Output the (x, y) coordinate of the center of the cell containing the given text.  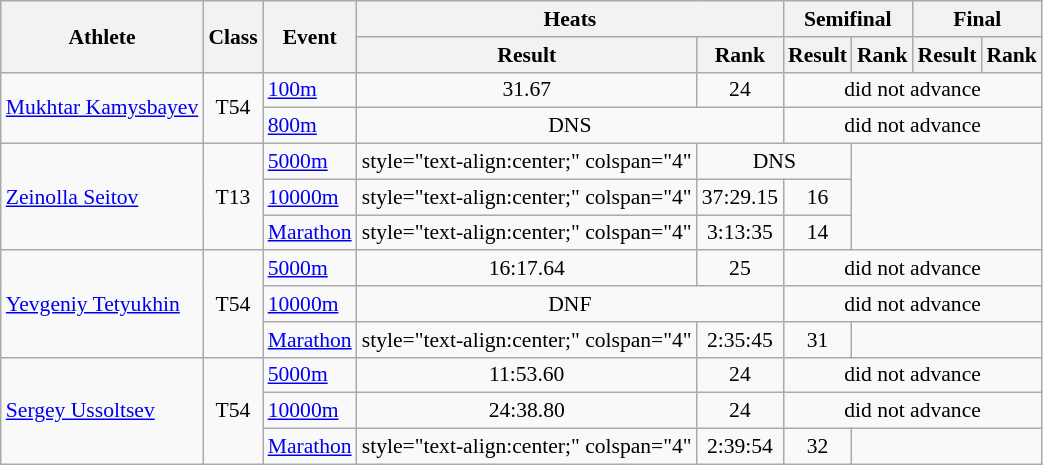
Semifinal (848, 19)
16:17.64 (527, 269)
Final (976, 19)
Sergey Ussoltsev (102, 410)
2:39:54 (740, 447)
Zeinolla Seitov (102, 198)
2:35:45 (740, 340)
Class (232, 36)
Mukhtar Kamysbayev (102, 108)
11:53.60 (527, 375)
Yevgeniy Tetyukhin (102, 304)
24:38.80 (527, 411)
37:29.15 (740, 197)
Heats (570, 19)
Event (310, 36)
14 (818, 233)
100m (310, 90)
16 (818, 197)
31 (818, 340)
31.67 (527, 90)
T13 (232, 198)
Athlete (102, 36)
DNF (570, 304)
32 (818, 447)
25 (740, 269)
800m (310, 126)
3:13:35 (740, 233)
